Capture the cell that displays the provided text and extract its (X, Y) central coordinate. 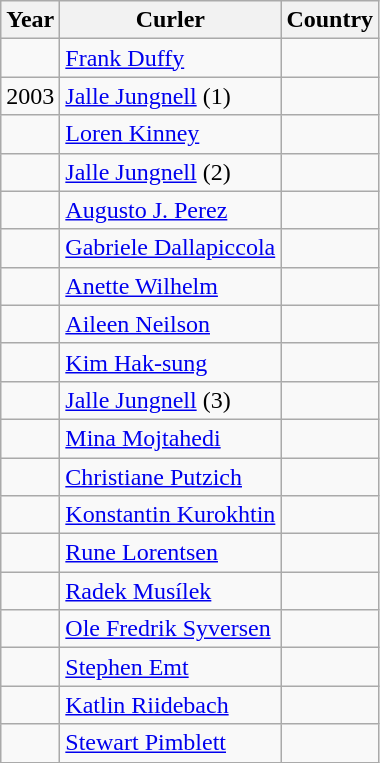
Rune Lorentsen (170, 553)
Augusto J. Perez (170, 210)
2003 (30, 96)
Katlin Riidebach (170, 705)
Stephen Emt (170, 667)
Ole Fredrik Syversen (170, 629)
Year (30, 20)
Anette Wilhelm (170, 286)
Konstantin Kurokhtin (170, 515)
Stewart Pimblett (170, 743)
Radek Musílek (170, 591)
Frank Duffy (170, 58)
Curler (170, 20)
Mina Mojtahedi (170, 438)
Loren Kinney (170, 134)
Gabriele Dallapiccola (170, 248)
Aileen Neilson (170, 324)
Jalle Jungnell (3) (170, 400)
Christiane Putzich (170, 477)
Country (330, 20)
Jalle Jungnell (2) (170, 172)
Kim Hak-sung (170, 362)
Jalle Jungnell (1) (170, 96)
